Detect which cell encompasses the target text, then output its (x, y) center coordinate. 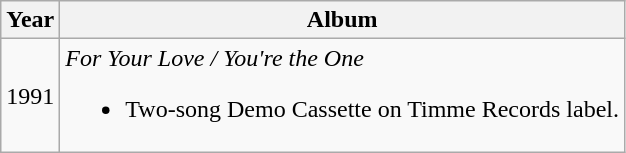
For Your Love / You're the OneTwo-song Demo Cassette on Timme Records label. (342, 96)
1991 (30, 96)
Album (342, 20)
Year (30, 20)
